Return [X, Y] of the center of cell containing provided text 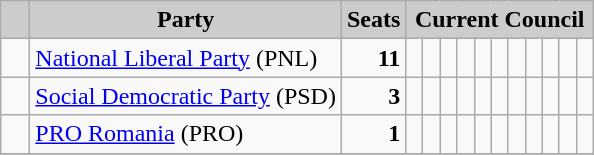
11 [373, 58]
National Liberal Party (PNL) [186, 58]
3 [373, 96]
Seats [373, 20]
Current Council [500, 20]
Social Democratic Party (PSD) [186, 96]
Party [186, 20]
1 [373, 134]
PRO Romania (PRO) [186, 134]
